Locate the cell with the specified text and output its [x, y] center coordinate. 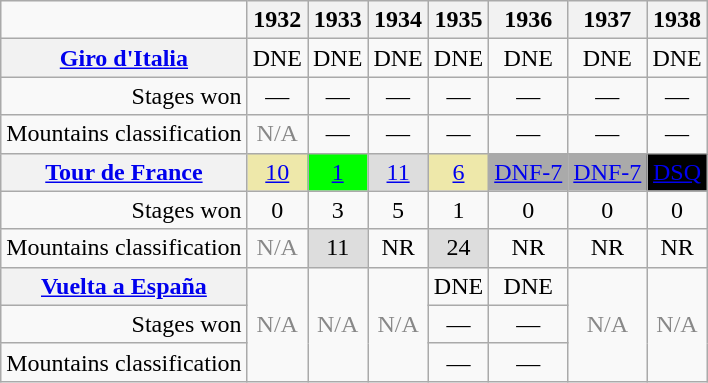
1934 [398, 20]
Giro d'Italia [124, 58]
10 [277, 172]
5 [398, 210]
24 [458, 248]
6 [458, 172]
1937 [608, 20]
Vuelta a España [124, 286]
1932 [277, 20]
3 [338, 210]
1935 [458, 20]
1936 [528, 20]
Tour de France [124, 172]
DSQ [677, 172]
1933 [338, 20]
1938 [677, 20]
